Scan for the cell matching the given text and deliver its (X, Y) coordinate at center. 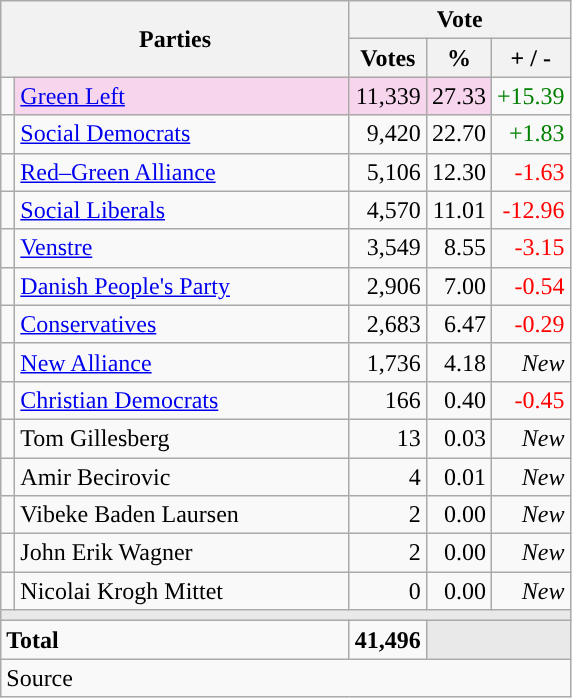
Source (286, 678)
Parties (176, 39)
Venstre (182, 248)
0.01 (458, 477)
6.47 (458, 324)
Amir Becirovic (182, 477)
-12.96 (530, 210)
-0.54 (530, 286)
Red–Green Alliance (182, 172)
Nicolai Krogh Mittet (182, 591)
John Erik Wagner (182, 553)
27.33 (458, 96)
Social Democrats (182, 134)
+15.39 (530, 96)
4.18 (458, 362)
Conservatives (182, 324)
166 (388, 400)
5,106 (388, 172)
Danish People's Party (182, 286)
0 (388, 591)
Vibeke Baden Laursen (182, 515)
2,906 (388, 286)
8.55 (458, 248)
New Alliance (182, 362)
41,496 (388, 640)
-1.63 (530, 172)
1,736 (388, 362)
Social Liberals (182, 210)
3,549 (388, 248)
4,570 (388, 210)
13 (388, 438)
0.03 (458, 438)
Vote (460, 20)
+ / - (530, 58)
22.70 (458, 134)
2,683 (388, 324)
Votes (388, 58)
Green Left (182, 96)
Christian Democrats (182, 400)
% (458, 58)
-0.29 (530, 324)
12.30 (458, 172)
4 (388, 477)
-0.45 (530, 400)
11.01 (458, 210)
+1.83 (530, 134)
Tom Gillesberg (182, 438)
0.40 (458, 400)
7.00 (458, 286)
9,420 (388, 134)
11,339 (388, 96)
-3.15 (530, 248)
Total (176, 640)
